Find where the given text appears and provide that cell's center as (X, Y) coordinate. 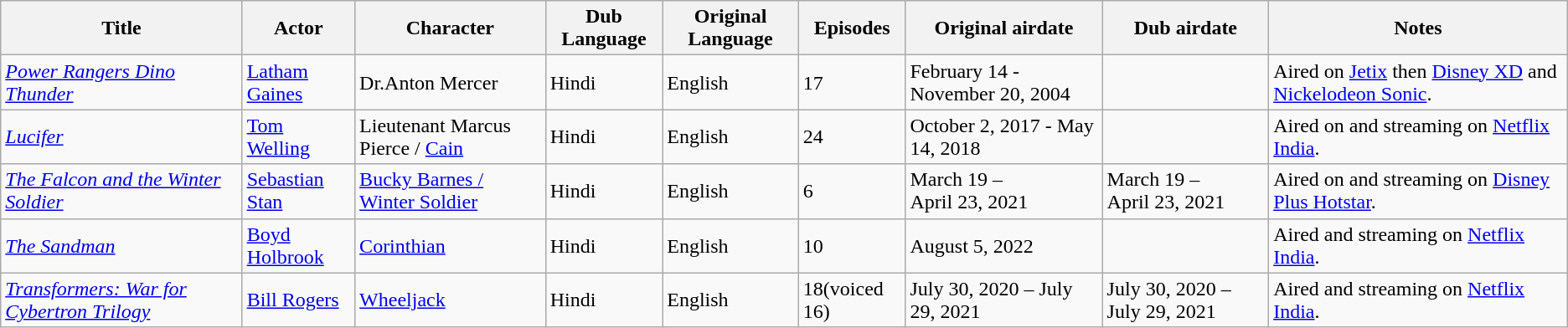
Aired on and streaming on Disney Plus Hotstar. (1419, 191)
Title (121, 28)
17 (852, 82)
Dub Language (604, 28)
Actor (298, 28)
Bucky Barnes / Winter Soldier (451, 191)
Episodes (852, 28)
Aired on and streaming on Netflix India. (1419, 137)
Original airdate (1003, 28)
Corinthian (451, 246)
Wheeljack (451, 300)
Tom Welling (298, 137)
18(voiced 16) (852, 300)
Boyd Holbrook (298, 246)
Dr.Anton Mercer (451, 82)
Dub airdate (1186, 28)
Original Language (730, 28)
February 14 - November 20, 2004 (1003, 82)
Latham Gaines (298, 82)
October 2, 2017 - May 14, 2018 (1003, 137)
Transformers: War for Cybertron Trilogy (121, 300)
The Sandman (121, 246)
10 (852, 246)
Lieutenant Marcus Pierce / Cain (451, 137)
Notes (1419, 28)
The Falcon and the Winter Soldier (121, 191)
Power Rangers Dino Thunder (121, 82)
Aired on Jetix then Disney XD and Nickelodeon Sonic. (1419, 82)
August 5, 2022 (1003, 246)
Bill Rogers (298, 300)
Character (451, 28)
24 (852, 137)
Sebastian Stan (298, 191)
6 (852, 191)
Lucifer (121, 137)
